Return [x, y] of the center of cell containing provided text 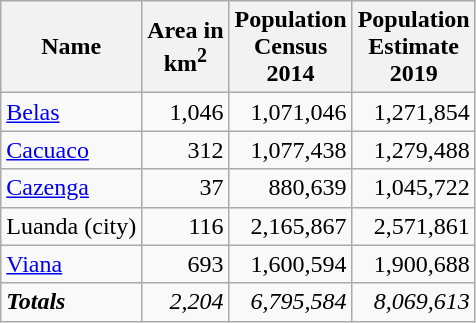
880,639 [290, 188]
1,071,046 [290, 112]
1,900,688 [414, 264]
PopulationCensus2014 [290, 47]
Cacuaco [72, 150]
8,069,613 [414, 302]
116 [186, 226]
1,045,722 [414, 188]
2,204 [186, 302]
1,077,438 [290, 150]
693 [186, 264]
Area in km2 [186, 47]
Name [72, 47]
Totals [72, 302]
6,795,584 [290, 302]
Luanda (city) [72, 226]
2,571,861 [414, 226]
Cazenga [72, 188]
PopulationEstimate2019 [414, 47]
1,046 [186, 112]
Viana [72, 264]
2,165,867 [290, 226]
37 [186, 188]
Belas [72, 112]
312 [186, 150]
1,279,488 [414, 150]
1,600,594 [290, 264]
1,271,854 [414, 112]
